Locate the cell with the specified text and output its (X, Y) center coordinate. 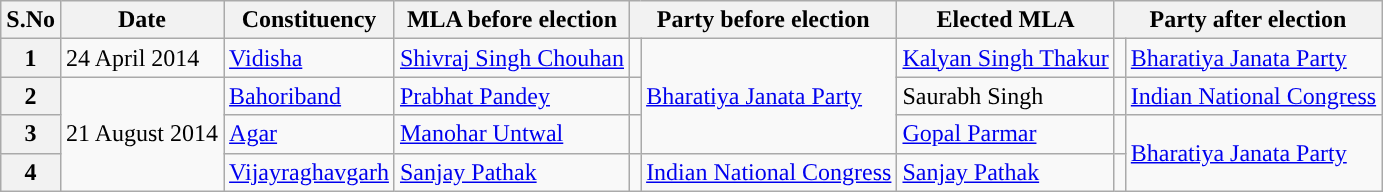
Constituency (310, 20)
3 (31, 134)
1 (31, 58)
Prabhat Pandey (512, 96)
Party after election (1248, 20)
Date (142, 20)
24 April 2014 (142, 58)
Bahoriband (310, 96)
2 (31, 96)
Party before election (764, 20)
Vidisha (310, 58)
Manohar Untwal (512, 134)
Shivraj Singh Chouhan (512, 58)
Agar (310, 134)
4 (31, 172)
Saurabh Singh (1006, 96)
Elected MLA (1006, 20)
S.No (31, 20)
Gopal Parmar (1006, 134)
Vijayraghavgarh (310, 172)
MLA before election (512, 20)
Kalyan Singh Thakur (1006, 58)
21 August 2014 (142, 134)
